Determine the [x, y] coordinate at the center of the cell enclosing the given text.  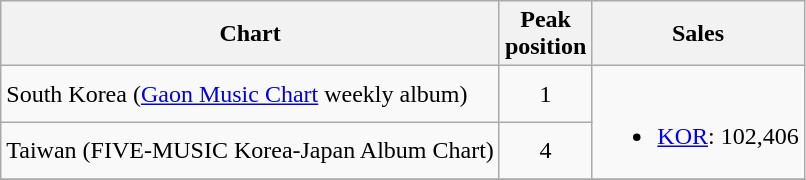
1 [545, 94]
Peakposition [545, 34]
Sales [698, 34]
South Korea (Gaon Music Chart weekly album) [250, 94]
KOR: 102,406 [698, 122]
4 [545, 150]
Chart [250, 34]
Taiwan (FIVE-MUSIC Korea-Japan Album Chart) [250, 150]
